Provide the (x, y) coordinate of the cell's center where the given text is located.  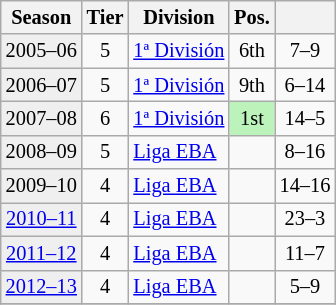
1st (252, 118)
14–16 (306, 186)
2008–09 (42, 152)
Tier (106, 17)
Pos. (252, 17)
9th (252, 85)
Season (42, 17)
6th (252, 51)
5–9 (306, 287)
2006–07 (42, 85)
Division (178, 17)
2005–06 (42, 51)
8–16 (306, 152)
2010–11 (42, 219)
2011–12 (42, 253)
6 (106, 118)
7–9 (306, 51)
14–5 (306, 118)
23–3 (306, 219)
2007–08 (42, 118)
2009–10 (42, 186)
2012–13 (42, 287)
6–14 (306, 85)
11–7 (306, 253)
